Pinpoint the cell where the given text exists, returning its (x, y) midpoint coordinate. 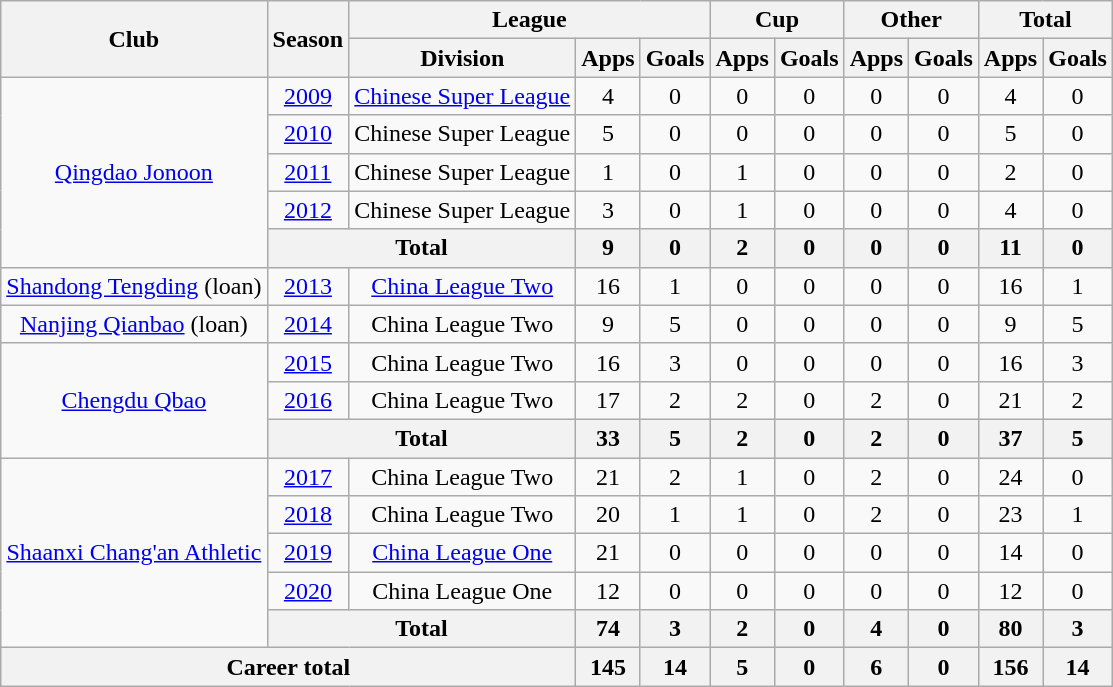
6 (876, 667)
Season (308, 39)
Other (911, 20)
74 (608, 629)
156 (1010, 667)
24 (1010, 477)
League (530, 20)
Shandong Tengding (loan) (134, 286)
20 (608, 515)
2011 (308, 172)
2020 (308, 591)
2013 (308, 286)
2018 (308, 515)
2010 (308, 134)
Cup (777, 20)
Nanjing Qianbao (loan) (134, 324)
145 (608, 667)
23 (1010, 515)
Shaanxi Chang'an Athletic (134, 553)
2017 (308, 477)
17 (608, 400)
2012 (308, 210)
33 (608, 438)
Qingdao Jonoon (134, 172)
11 (1010, 248)
2014 (308, 324)
37 (1010, 438)
Career total (288, 667)
Club (134, 39)
Division (462, 58)
2019 (308, 553)
2009 (308, 96)
80 (1010, 629)
Chengdu Qbao (134, 400)
2016 (308, 400)
2015 (308, 362)
